Extract the (x, y) coordinate from the center of the cell holding the provided text.  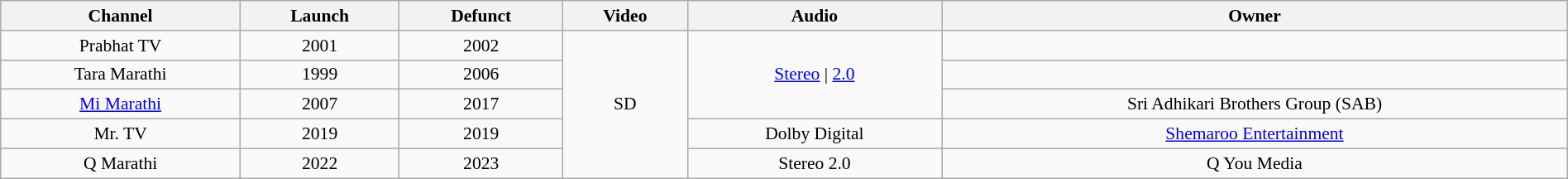
Defunct (481, 16)
2002 (481, 46)
Shemaroo Entertainment (1255, 134)
Tara Marathi (121, 75)
Prabhat TV (121, 46)
1999 (319, 75)
Video (625, 16)
Launch (319, 16)
2022 (319, 163)
Dolby Digital (815, 134)
Channel (121, 16)
Sri Adhikari Brothers Group (SAB) (1255, 104)
SD (625, 104)
Stereo 2.0 (815, 163)
Audio (815, 16)
Mr. TV (121, 134)
2006 (481, 75)
Q You Media (1255, 163)
2017 (481, 104)
Owner (1255, 16)
Q Marathi (121, 163)
2001 (319, 46)
2023 (481, 163)
Mi Marathi (121, 104)
Stereo | 2.0 (815, 75)
2007 (319, 104)
